Detect which cell encompasses the target text, then output its [x, y] center coordinate. 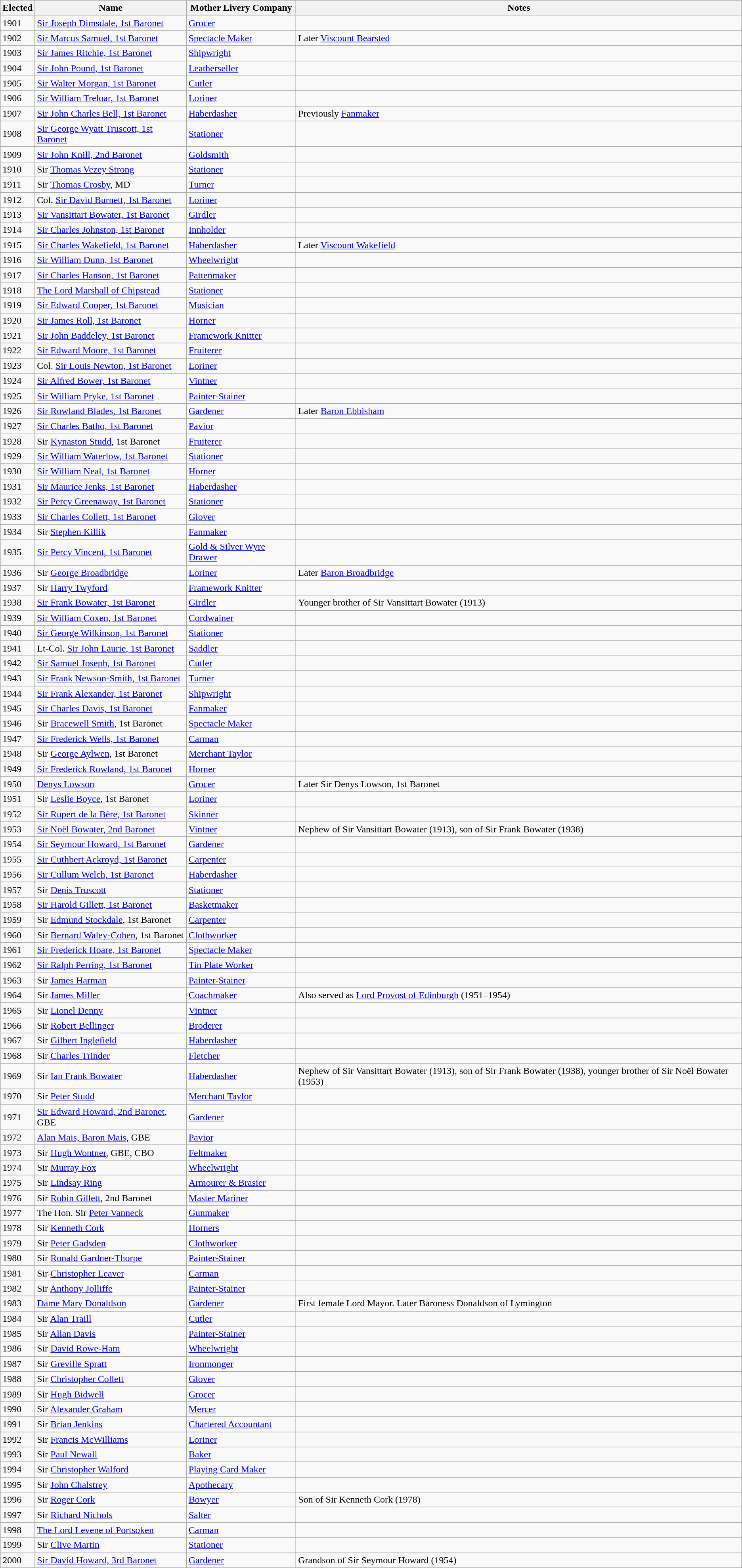
Col. Sir Louis Newton, 1st Baronet [111, 366]
Sir Charles Johnston, 1st Baronet [111, 230]
Sir George Wyatt Truscott, 1st Baronet [111, 134]
Sir Stephen Killik [111, 532]
The Lord Marshall of Chipstead [111, 290]
1906 [17, 98]
Sir Christopher Walford [111, 1470]
Denys Lowson [111, 784]
1995 [17, 1485]
Name [111, 8]
Sir Percy Vincent, 1st Baronet [111, 552]
1912 [17, 199]
1973 [17, 1152]
Mercer [241, 1409]
1970 [17, 1096]
2000 [17, 1560]
Sir Charles Trinder [111, 1056]
1917 [17, 275]
Basketmaker [241, 905]
Sir Brian Jenkins [111, 1424]
1927 [17, 426]
Sir Kynaston Studd, 1st Baronet [111, 441]
Younger brother of Sir Vansittart Bowater (1913) [519, 603]
Sir Richard Nichols [111, 1515]
1943 [17, 678]
Sir Cullum Welch, 1st Baronet [111, 874]
Master Mariner [241, 1198]
Sir John Charles Bell, 1st Baronet [111, 113]
Sir William Coxen, 1st Baronet [111, 618]
Sir Cuthbert Ackroyd, 1st Baronet [111, 859]
1909 [17, 154]
Sir Edward Moore, 1st Baronet [111, 351]
Sir Edmund Stockdale, 1st Baronet [111, 920]
Sir David Howard, 3rd Baronet [111, 1560]
1920 [17, 320]
1953 [17, 829]
Sir Walter Morgan, 1st Baronet [111, 83]
Sir Thomas Vezey Strong [111, 169]
1935 [17, 552]
Notes [519, 8]
Sir Denis Truscott [111, 889]
Sir Robin Gillett, 2nd Baronet [111, 1198]
Sir John Pound, 1st Baronet [111, 68]
Musician [241, 305]
Sir Edward Howard, 2nd Baronet, GBE [111, 1117]
1983 [17, 1303]
1924 [17, 381]
1945 [17, 709]
Sir Charles Wakefield, 1st Baronet [111, 245]
Lt-Col. Sir John Laurie, 1st Baronet [111, 648]
1936 [17, 573]
1908 [17, 134]
1956 [17, 874]
The Hon. Sir Peter Vanneck [111, 1213]
The Lord Levene of Portsoken [111, 1530]
1989 [17, 1394]
Sir Rupert de la Bère, 1st Baronet [111, 814]
1910 [17, 169]
Horners [241, 1228]
Ironmonger [241, 1364]
1978 [17, 1228]
Bowyer [241, 1500]
1946 [17, 724]
1914 [17, 230]
Sir Vansittart Bowater, 1st Baronet [111, 215]
1984 [17, 1319]
Sir Noël Bowater, 2nd Baronet [111, 829]
Sir Paul Newall [111, 1455]
Sir Harold Gillett, 1st Baronet [111, 905]
1972 [17, 1137]
Fletcher [241, 1056]
Sir James Miller [111, 995]
Sir Edward Cooper, 1st Baronet [111, 305]
Sir Frederick Hoare, 1st Baronet [111, 950]
Sir Leslie Boyce, 1st Baronet [111, 799]
1959 [17, 920]
Sir Rowland Blades, 1st Baronet [111, 411]
Sir Francis McWilliams [111, 1439]
1969 [17, 1076]
Sir Robert Bellinger [111, 1026]
1934 [17, 532]
Sir Peter Studd [111, 1096]
Sir Ronald Gardner-Thorpe [111, 1258]
1993 [17, 1455]
1949 [17, 769]
1933 [17, 517]
Sir Charles Collett, 1st Baronet [111, 517]
1937 [17, 588]
Alan Mais, Baron Mais, GBE [111, 1137]
1963 [17, 980]
Sir James Ritchie, 1st Baronet [111, 53]
Later Baron Ebbisham [519, 411]
Mother Livery Company [241, 8]
Sir Hugh Bidwell [111, 1394]
Sir John Baddeley, 1st Baronet [111, 335]
Later Sir Denys Lowson, 1st Baronet [519, 784]
1977 [17, 1213]
Sir George Wilkinson, 1st Baronet [111, 633]
Sir Christopher Leaver [111, 1273]
Later Viscount Wakefield [519, 245]
Nephew of Sir Vansittart Bowater (1913), son of Sir Frank Bowater (1938) [519, 829]
Sir Charles Davis, 1st Baronet [111, 709]
Sir Ralph Perring, 1st Baronet [111, 965]
Sir William Treloar, 1st Baronet [111, 98]
Sir Frank Bowater, 1st Baronet [111, 603]
1971 [17, 1117]
1964 [17, 995]
1957 [17, 889]
1950 [17, 784]
1979 [17, 1243]
1992 [17, 1439]
Saddler [241, 648]
1982 [17, 1288]
1976 [17, 1198]
1940 [17, 633]
Sir Frederick Rowland, 1st Baronet [111, 769]
1941 [17, 648]
1990 [17, 1409]
Grandson of Sir Seymour Howard (1954) [519, 1560]
1986 [17, 1349]
Later Viscount Bearsted [519, 38]
Sir Allan Davis [111, 1334]
1903 [17, 53]
Broderer [241, 1026]
Sir Hugh Wontner, GBE, CBO [111, 1152]
Sir Alexander Graham [111, 1409]
Sir David Rowe-Ham [111, 1349]
1915 [17, 245]
1954 [17, 844]
1902 [17, 38]
Armourer & Brasier [241, 1183]
Sir John Chalstrey [111, 1485]
1974 [17, 1167]
1991 [17, 1424]
Sir Harry Twyford [111, 588]
Nephew of Sir Vansittart Bowater (1913), son of Sir Frank Bowater (1938), younger brother of Sir Noël Bowater (1953) [519, 1076]
1951 [17, 799]
1948 [17, 754]
1926 [17, 411]
Previously Fanmaker [519, 113]
1904 [17, 68]
1942 [17, 663]
Sir Charles Batho, 1st Baronet [111, 426]
1961 [17, 950]
Goldsmith [241, 154]
Sir John Knill, 2nd Baronet [111, 154]
Sir William Neal, 1st Baronet [111, 472]
Also served as Lord Provost of Edinburgh (1951–1954) [519, 995]
Sir Kenneth Cork [111, 1228]
Cordwainer [241, 618]
Sir William Pryke, 1st Baronet [111, 396]
1981 [17, 1273]
Sir Alan Traill [111, 1319]
Sir Thomas Crosby, MD [111, 184]
Sir James Harman [111, 980]
Baker [241, 1455]
Sir William Dunn, 1st Baronet [111, 260]
1929 [17, 456]
Sir Frank Newson-Smith, 1st Baronet [111, 678]
Sir Lindsay Ring [111, 1183]
1985 [17, 1334]
Sir Greville Spratt [111, 1364]
Pattenmaker [241, 275]
Sir Murray Fox [111, 1167]
Chartered Accountant [241, 1424]
Sir Seymour Howard, 1st Baronet [111, 844]
1987 [17, 1364]
1916 [17, 260]
Skinner [241, 814]
1958 [17, 905]
Sir Ian Frank Bowater [111, 1076]
1930 [17, 472]
Sir Bracewell Smith, 1st Baronet [111, 724]
Salter [241, 1515]
1944 [17, 694]
Col. Sir David Burnett, 1st Baronet [111, 199]
Sir Joseph Dimsdale, 1st Baronet [111, 23]
Sir Clive Martin [111, 1545]
1980 [17, 1258]
Playing Card Maker [241, 1470]
1952 [17, 814]
1960 [17, 935]
1965 [17, 1010]
1907 [17, 113]
1938 [17, 603]
First female Lord Mayor. Later Baroness Donaldson of Lymington [519, 1303]
1988 [17, 1379]
Sir Gilbert Inglefield [111, 1041]
Sir Peter Gadsden [111, 1243]
Sir Samuel Joseph, 1st Baronet [111, 663]
Gold & Silver Wyre Drawer [241, 552]
Sir Lionel Denny [111, 1010]
Son of Sir Kenneth Cork (1978) [519, 1500]
Tin Plate Worker [241, 965]
Leatherseller [241, 68]
Sir Frederick Wells, 1st Baronet [111, 739]
Sir William Waterlow, 1st Baronet [111, 456]
Sir Frank Alexander, 1st Baronet [111, 694]
Dame Mary Donaldson [111, 1303]
Sir Charles Hanson, 1st Baronet [111, 275]
1968 [17, 1056]
1901 [17, 23]
Sir George Aylwen, 1st Baronet [111, 754]
1939 [17, 618]
1931 [17, 487]
1996 [17, 1500]
1955 [17, 859]
1962 [17, 965]
Coachmaker [241, 995]
1919 [17, 305]
Innholder [241, 230]
Sir Christopher Collett [111, 1379]
1913 [17, 215]
Feltmaker [241, 1152]
1997 [17, 1515]
1923 [17, 366]
Sir Alfred Bower, 1st Baronet [111, 381]
1918 [17, 290]
Sir George Broadbridge [111, 573]
1925 [17, 396]
1967 [17, 1041]
Later Baron Broadbridge [519, 573]
1928 [17, 441]
Sir Bernard Waley-Cohen, 1st Baronet [111, 935]
1932 [17, 502]
Sir Marcus Samuel, 1st Baronet [111, 38]
1947 [17, 739]
1905 [17, 83]
1922 [17, 351]
1975 [17, 1183]
Sir Percy Greenaway, 1st Baronet [111, 502]
1966 [17, 1026]
Sir Anthony Jolliffe [111, 1288]
Sir James Roll, 1st Baronet [111, 320]
Sir Maurice Jenks, 1st Baronet [111, 487]
1999 [17, 1545]
Gunmaker [241, 1213]
1911 [17, 184]
Apothecary [241, 1485]
1921 [17, 335]
1998 [17, 1530]
Elected [17, 8]
1994 [17, 1470]
Sir Roger Cork [111, 1500]
